Search for the cell housing the specified text and yield its [X, Y] center coordinate. 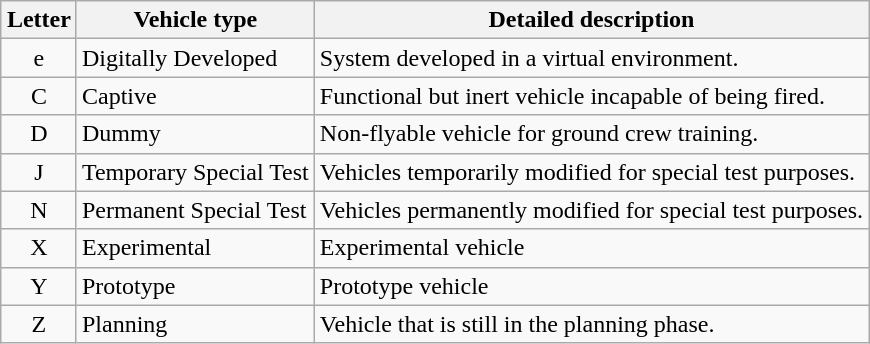
Prototype [195, 286]
System developed in a virtual environment. [591, 58]
Captive [195, 96]
Vehicle that is still in the planning phase. [591, 324]
C [38, 96]
Experimental vehicle [591, 248]
X [38, 248]
Digitally Developed [195, 58]
Letter [38, 20]
Temporary Special Test [195, 172]
Z [38, 324]
Non-flyable vehicle for ground crew training. [591, 134]
Vehicles permanently modified for special test purposes. [591, 210]
Experimental [195, 248]
Vehicle type [195, 20]
Dummy [195, 134]
N [38, 210]
Prototype vehicle [591, 286]
Detailed description [591, 20]
Permanent Special Test [195, 210]
J [38, 172]
Planning [195, 324]
e [38, 58]
D [38, 134]
Functional but inert vehicle incapable of being fired. [591, 96]
Y [38, 286]
Vehicles temporarily modified for special test purposes. [591, 172]
